Extract the [x, y] coordinate from the center of the cell holding the provided text.  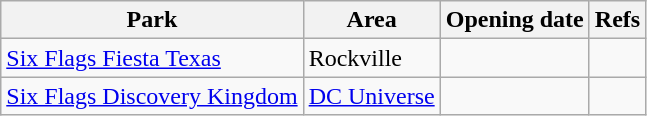
Park [152, 20]
DC Universe [372, 96]
Six Flags Fiesta Texas [152, 58]
Opening date [514, 20]
Six Flags Discovery Kingdom [152, 96]
Area [372, 20]
Refs [617, 20]
Rockville [372, 58]
